Search for the cell housing the specified text and yield its (X, Y) center coordinate. 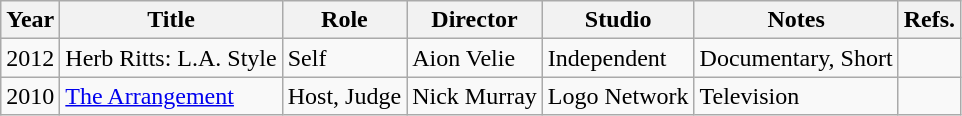
2012 (30, 58)
Role (344, 20)
Director (475, 20)
Independent (618, 58)
Self (344, 58)
Refs. (929, 20)
Television (796, 96)
Host, Judge (344, 96)
Studio (618, 20)
Documentary, Short (796, 58)
Title (171, 20)
2010 (30, 96)
Notes (796, 20)
Nick Murray (475, 96)
Herb Ritts: L.A. Style (171, 58)
Aion Velie (475, 58)
Year (30, 20)
The Arrangement (171, 96)
Logo Network (618, 96)
